Locate the cell with the specified text and output its [x, y] center coordinate. 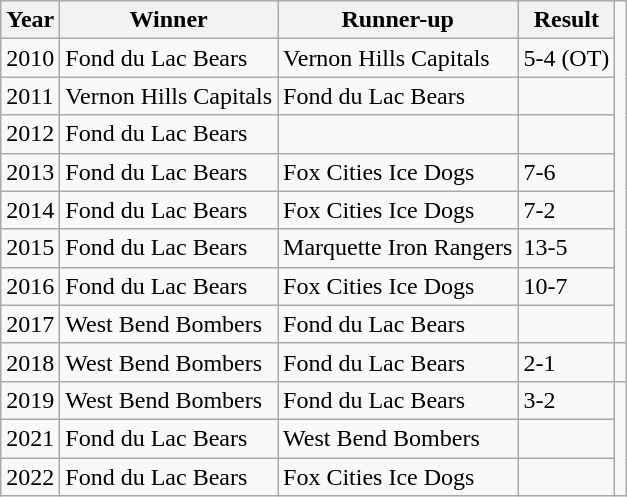
2010 [30, 58]
Winner [169, 20]
2022 [30, 477]
10-7 [566, 286]
2-1 [566, 362]
5-4 (OT) [566, 58]
2021 [30, 438]
2014 [30, 210]
Runner-up [398, 20]
2018 [30, 362]
13-5 [566, 248]
7-2 [566, 210]
2011 [30, 96]
2017 [30, 324]
2012 [30, 134]
Marquette Iron Rangers [398, 248]
2016 [30, 286]
Year [30, 20]
2013 [30, 172]
2019 [30, 400]
2015 [30, 248]
3-2 [566, 400]
7-6 [566, 172]
Result [566, 20]
